Capture the cell that displays the provided text and extract its (x, y) central coordinate. 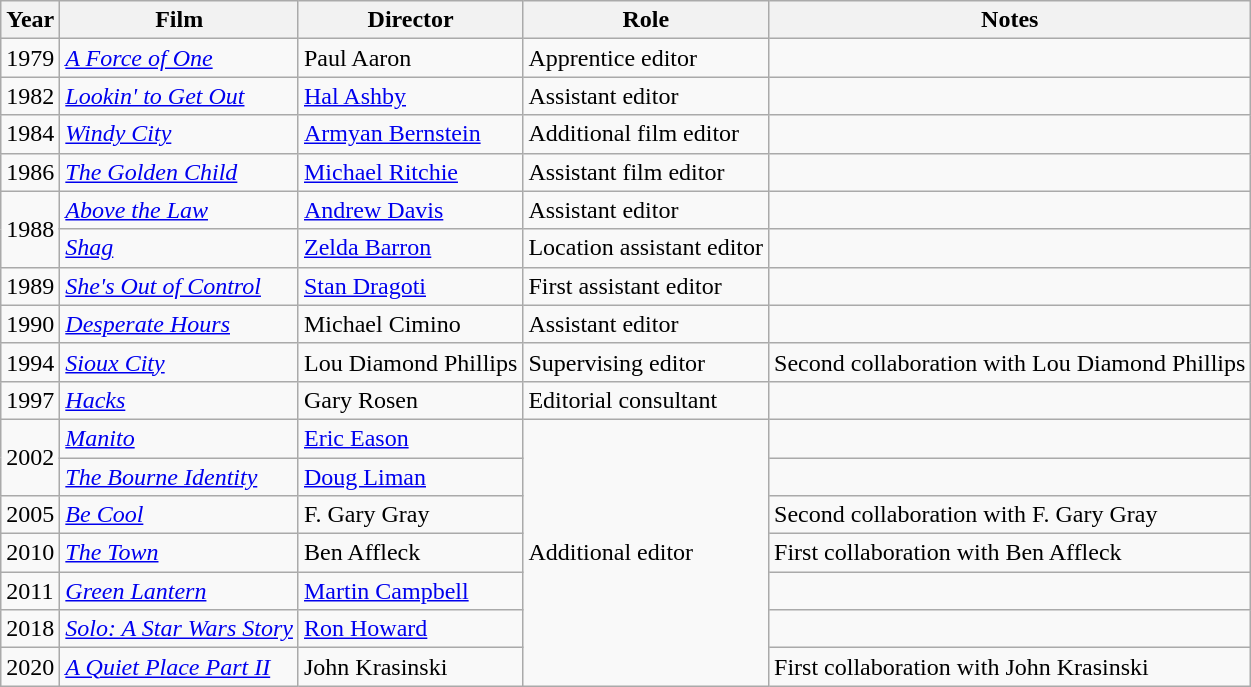
Location assistant editor (646, 248)
Be Cool (180, 515)
Lookin' to Get Out (180, 96)
First collaboration with John Krasinski (1010, 667)
Zelda Barron (410, 248)
Shag (180, 248)
Windy City (180, 134)
Second collaboration with Lou Diamond Phillips (1010, 362)
Sioux City (180, 362)
Green Lantern (180, 591)
1994 (30, 362)
A Quiet Place Part II (180, 667)
Supervising editor (646, 362)
F. Gary Gray (410, 515)
Year (30, 20)
Eric Eason (410, 438)
The Bourne Identity (180, 477)
Second collaboration with F. Gary Gray (1010, 515)
2005 (30, 515)
Armyan Bernstein (410, 134)
Paul Aaron (410, 58)
Notes (1010, 20)
1990 (30, 324)
She's Out of Control (180, 286)
Apprentice editor (646, 58)
Solo: A Star Wars Story (180, 629)
First collaboration with Ben Affleck (1010, 553)
Hal Ashby (410, 96)
Martin Campbell (410, 591)
1997 (30, 400)
1984 (30, 134)
The Golden Child (180, 172)
John Krasinski (410, 667)
1986 (30, 172)
Desperate Hours (180, 324)
Stan Dragoti (410, 286)
Above the Law (180, 210)
Gary Rosen (410, 400)
Michael Cimino (410, 324)
Role (646, 20)
Ron Howard (410, 629)
1979 (30, 58)
Editorial consultant (646, 400)
2010 (30, 553)
2011 (30, 591)
2020 (30, 667)
The Town (180, 553)
2002 (30, 457)
2018 (30, 629)
Doug Liman (410, 477)
Andrew Davis (410, 210)
1982 (30, 96)
Additional film editor (646, 134)
Lou Diamond Phillips (410, 362)
First assistant editor (646, 286)
Manito (180, 438)
Additional editor (646, 552)
1988 (30, 229)
Michael Ritchie (410, 172)
1989 (30, 286)
Assistant film editor (646, 172)
Hacks (180, 400)
Film (180, 20)
A Force of One (180, 58)
Ben Affleck (410, 553)
Director (410, 20)
